Identify which cell holds the provided text, then report its (X, Y) central coordinate. 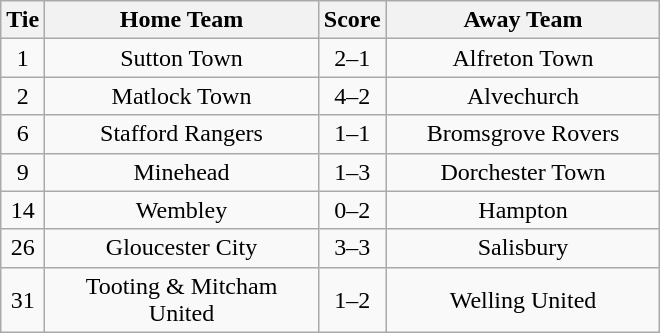
Tooting & Mitcham United (182, 300)
Home Team (182, 20)
1 (23, 58)
1–2 (352, 300)
1–3 (352, 172)
Sutton Town (182, 58)
26 (23, 248)
Tie (23, 20)
Alvechurch (523, 96)
Matlock Town (182, 96)
Alfreton Town (523, 58)
Minehead (182, 172)
2 (23, 96)
1–1 (352, 134)
0–2 (352, 210)
Away Team (523, 20)
9 (23, 172)
31 (23, 300)
Welling United (523, 300)
Hampton (523, 210)
Bromsgrove Rovers (523, 134)
Dorchester Town (523, 172)
6 (23, 134)
Gloucester City (182, 248)
14 (23, 210)
3–3 (352, 248)
Score (352, 20)
4–2 (352, 96)
Wembley (182, 210)
Stafford Rangers (182, 134)
2–1 (352, 58)
Salisbury (523, 248)
